Identify which cell holds the provided text, then report its [X, Y] central coordinate. 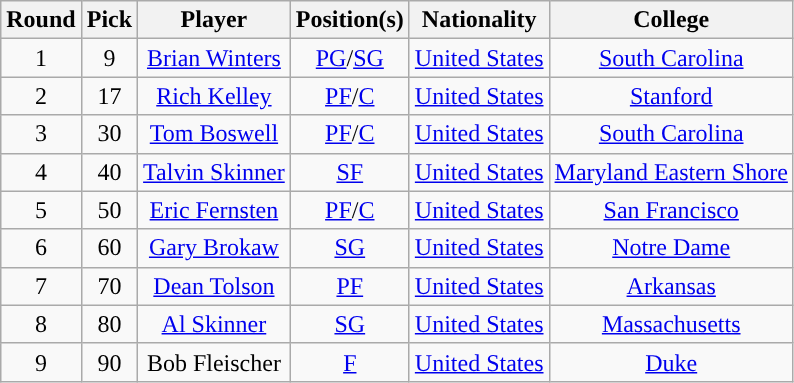
Round [41, 20]
6 [41, 248]
Rich Kelley [214, 96]
17 [109, 96]
Massachusetts [671, 324]
Duke [671, 362]
2 [41, 96]
Bob Fleischer [214, 362]
Pick [109, 20]
Dean Tolson [214, 286]
Eric Fernsten [214, 210]
60 [109, 248]
40 [109, 172]
5 [41, 210]
8 [41, 324]
Gary Brokaw [214, 248]
Arkansas [671, 286]
70 [109, 286]
F [350, 362]
College [671, 20]
PF [350, 286]
Maryland Eastern Shore [671, 172]
1 [41, 58]
90 [109, 362]
Position(s) [350, 20]
Stanford [671, 96]
Talvin Skinner [214, 172]
PG/SG [350, 58]
Brian Winters [214, 58]
80 [109, 324]
SF [350, 172]
Nationality [479, 20]
Player [214, 20]
3 [41, 134]
50 [109, 210]
7 [41, 286]
Al Skinner [214, 324]
30 [109, 134]
Notre Dame [671, 248]
Tom Boswell [214, 134]
San Francisco [671, 210]
4 [41, 172]
